Search for the cell housing the specified text and yield its (X, Y) center coordinate. 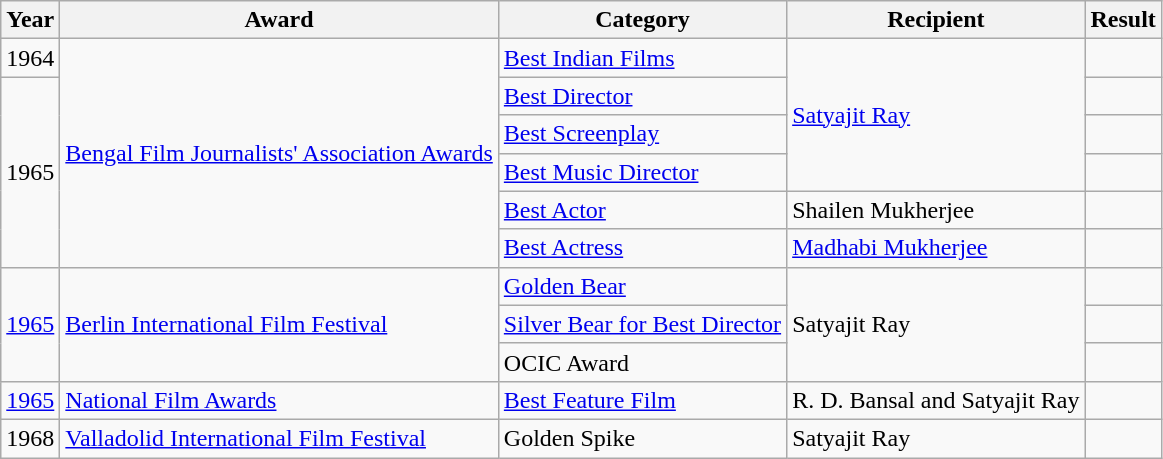
1968 (30, 438)
Result (1123, 20)
Best Feature Film (642, 400)
Best Director (642, 96)
Bengal Film Journalists' Association Awards (280, 153)
Golden Bear (642, 286)
Valladolid International Film Festival (280, 438)
National Film Awards (280, 400)
OCIC Award (642, 362)
R. D. Bansal and Satyajit Ray (936, 400)
Year (30, 20)
Best Actress (642, 248)
Best Actor (642, 210)
Golden Spike (642, 438)
Best Indian Films (642, 58)
1964 (30, 58)
Best Screenplay (642, 134)
Shailen Mukherjee (936, 210)
Category (642, 20)
Madhabi Mukherjee (936, 248)
Silver Bear for Best Director (642, 324)
Award (280, 20)
Recipient (936, 20)
Best Music Director (642, 172)
Berlin International Film Festival (280, 324)
